Pinpoint the cell where the given text exists, returning its (X, Y) midpoint coordinate. 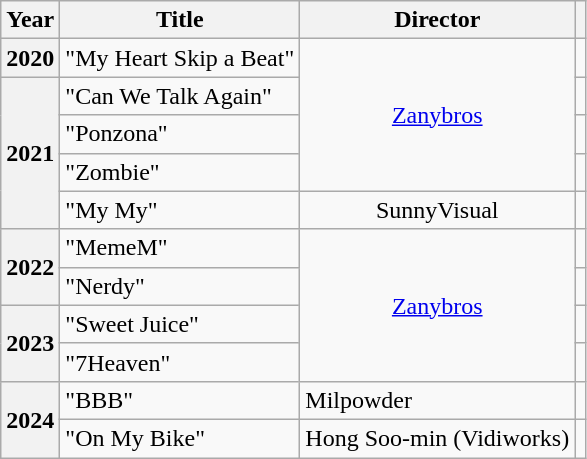
SunnyVisual (438, 210)
"Zombie" (180, 172)
"BBB" (180, 400)
Hong Soo-min (Vidiworks) (438, 438)
Director (438, 20)
"Sweet Juice" (180, 324)
2020 (30, 58)
Title (180, 20)
2024 (30, 419)
"On My Bike" (180, 438)
"Nerdy" (180, 286)
"Can We Talk Again" (180, 96)
"My My" (180, 210)
2023 (30, 343)
2021 (30, 153)
"Ponzona" (180, 134)
"My Heart Skip a Beat" (180, 58)
Year (30, 20)
"MemeM" (180, 248)
"7Heaven" (180, 362)
2022 (30, 267)
Milpowder (438, 400)
